Extract the [X, Y] coordinate from the center of the cell holding the provided text.  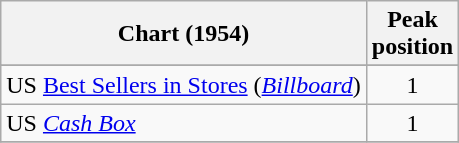
Chart (1954) [184, 34]
US Cash Box [184, 123]
US Best Sellers in Stores (Billboard) [184, 85]
Peakposition [412, 34]
